Provide the (X, Y) coordinate of the cell's center where the given text is located.  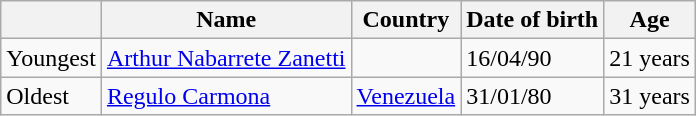
Venezuela (406, 96)
Name (226, 20)
Arthur Nabarrete Zanetti (226, 58)
Date of birth (532, 20)
31/01/80 (532, 96)
Oldest (52, 96)
Country (406, 20)
16/04/90 (532, 58)
Age (650, 20)
31 years (650, 96)
Regulo Carmona (226, 96)
Youngest (52, 58)
21 years (650, 58)
